Output the [x, y] coordinate of the center of the cell containing the given text.  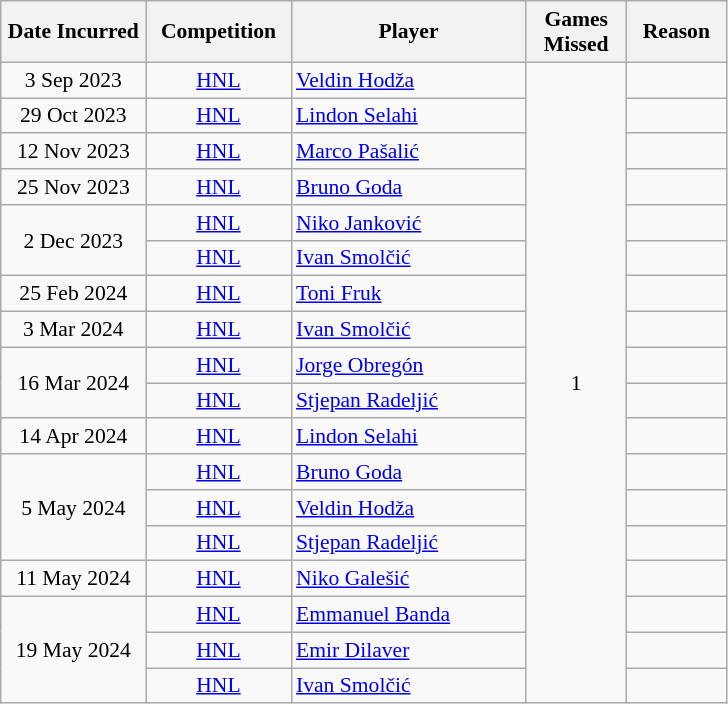
29 Oct 2023 [74, 116]
3 Mar 2024 [74, 330]
14 Apr 2024 [74, 437]
25 Nov 2023 [74, 187]
5 May 2024 [74, 508]
12 Nov 2023 [74, 152]
11 May 2024 [74, 579]
Competition [218, 32]
Games Missed [576, 32]
Jorge Obregón [408, 365]
Niko Janković [408, 223]
Emmanuel Banda [408, 615]
3 Sep 2023 [74, 80]
16 Mar 2024 [74, 382]
Reason [676, 32]
Niko Galešić [408, 579]
1 [576, 382]
2 Dec 2023 [74, 240]
Toni Fruk [408, 294]
Date Incurred [74, 32]
Emir Dilaver [408, 650]
19 May 2024 [74, 650]
Player [408, 32]
Marco Pašalić [408, 152]
25 Feb 2024 [74, 294]
